Search for the cell housing the specified text and yield its [x, y] center coordinate. 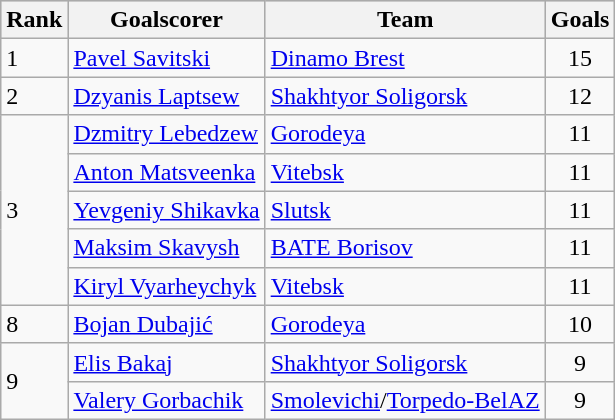
Dzmitry Lebedzew [166, 134]
Pavel Savitski [166, 58]
15 [580, 58]
1 [34, 58]
2 [34, 96]
Rank [34, 20]
Maksim Skavysh [166, 248]
12 [580, 96]
Team [405, 20]
Valery Gorbachik [166, 400]
3 [34, 210]
Anton Matsveenka [166, 172]
Slutsk [405, 210]
Kiryl Vyarheychyk [166, 286]
10 [580, 324]
BATE Borisov [405, 248]
8 [34, 324]
Bojan Dubajić [166, 324]
Goals [580, 20]
Dzyanis Laptsew [166, 96]
Yevgeniy Shikavka [166, 210]
Goalscorer [166, 20]
Elis Bakaj [166, 362]
Smolevichi/Torpedo-BelAZ [405, 400]
Dinamo Brest [405, 58]
